Search for the cell housing the specified text and yield its (X, Y) center coordinate. 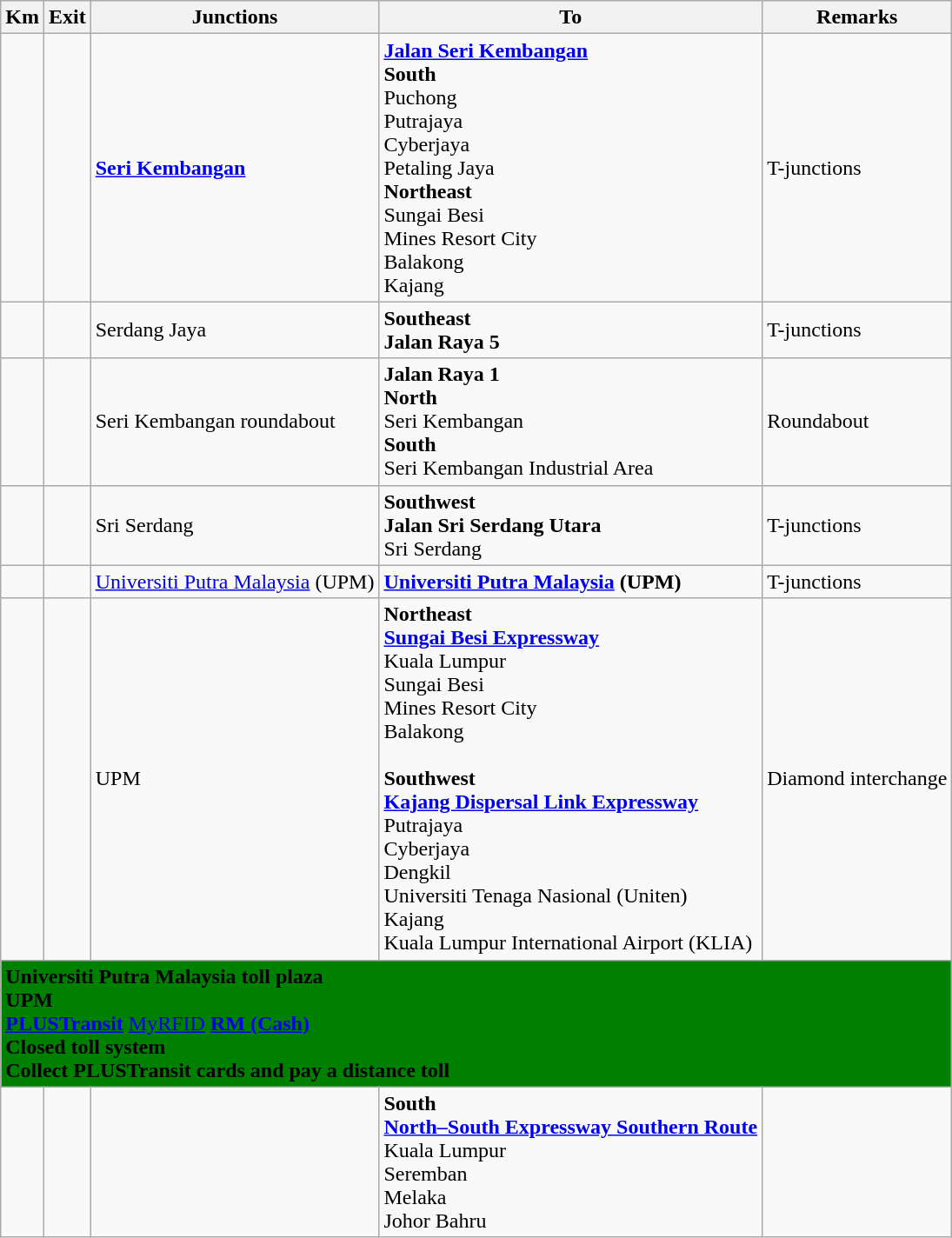
Junctions (235, 17)
Km (23, 17)
Roundabout (857, 422)
UPM (235, 779)
Seri Kembangan roundabout (235, 422)
Universiti Putra Malaysia toll plazaUPMPLUSTransit MyRFID RM (Cash)Closed toll systemCollect PLUSTransit cards and pay a distance toll (476, 1023)
Remarks (857, 17)
Seri Kembangan (235, 168)
Exit (67, 17)
Serdang Jaya (235, 330)
Jalan Seri KembanganSouthPuchongPutrajayaCyberjayaPetaling JayaNortheastSungai BesiMines Resort CityBalakongKajang (570, 168)
Jalan Raya 1NorthSeri KembanganSouthSeri Kembangan Industrial Area (570, 422)
SoutheastJalan Raya 5 (570, 330)
Diamond interchange (857, 779)
To (570, 17)
SouthwestJalan Sri Serdang UtaraSri Serdang (570, 525)
Sri Serdang (235, 525)
South North–South Expressway Southern RouteKuala LumpurSerembanMelakaJohor Bahru (570, 1161)
